From the cell containing the given text, extract its center point as (X, Y) coordinate. 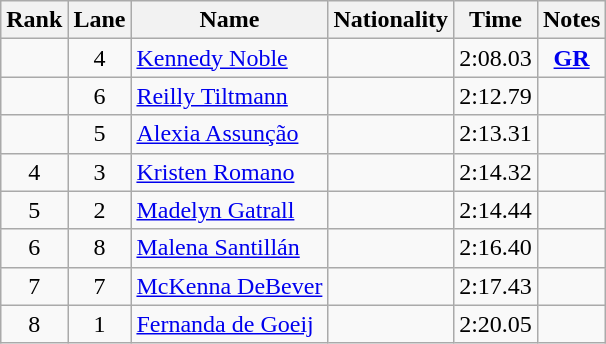
2:14.44 (496, 210)
Kennedy Noble (230, 58)
Notes (571, 20)
2:13.31 (496, 134)
2:20.05 (496, 324)
2:17.43 (496, 286)
Rank (34, 20)
Time (496, 20)
3 (100, 172)
Kristen Romano (230, 172)
Fernanda de Goeij (230, 324)
Lane (100, 20)
Reilly Tiltmann (230, 96)
Madelyn Gatrall (230, 210)
Nationality (391, 20)
Alexia Assunção (230, 134)
1 (100, 324)
GR (571, 58)
2:16.40 (496, 248)
Name (230, 20)
2 (100, 210)
Malena Santillán (230, 248)
2:12.79 (496, 96)
2:14.32 (496, 172)
2:08.03 (496, 58)
McKenna DeBever (230, 286)
